Determine the [X, Y] coordinate at the center of the cell enclosing the given text.  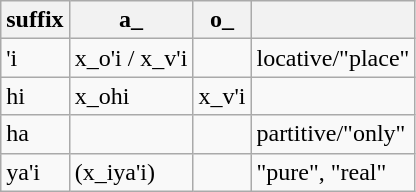
suffix [35, 20]
"pure", "real" [333, 172]
x_v'i [222, 96]
x_ohi [131, 96]
(x_iya'i) [131, 172]
ha [35, 134]
'i [35, 58]
x_o'i / x_v'i [131, 58]
ya'i [35, 172]
locative/"place" [333, 58]
o_ [222, 20]
a_ [131, 20]
partitive/"only" [333, 134]
hi [35, 96]
